Return [X, Y] of the center of cell containing provided text 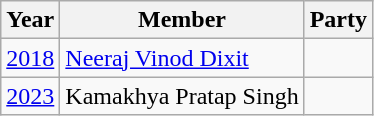
Party [338, 20]
2018 [30, 58]
Member [182, 20]
Neeraj Vinod Dixit [182, 58]
2023 [30, 96]
Kamakhya Pratap Singh [182, 96]
Year [30, 20]
